Extract the [X, Y] coordinate from the center of the cell holding the provided text.  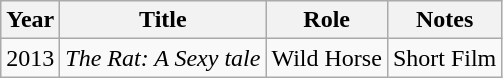
Title [163, 20]
Wild Horse [326, 58]
The Rat: A Sexy tale [163, 58]
Year [30, 20]
Role [326, 20]
2013 [30, 58]
Notes [444, 20]
Short Film [444, 58]
